Determine the [x, y] coordinate at the center of the cell enclosing the given text.  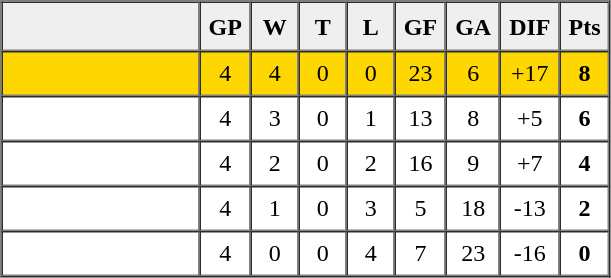
13 [420, 118]
16 [420, 164]
GA [473, 27]
9 [473, 164]
+7 [530, 164]
5 [420, 208]
GF [420, 27]
DIF [530, 27]
7 [420, 254]
+17 [530, 74]
W [275, 27]
Pts [585, 27]
+5 [530, 118]
T [323, 27]
L [371, 27]
18 [473, 208]
-13 [530, 208]
GP [226, 27]
-16 [530, 254]
